Find where the given text appears and provide that cell's center as (x, y) coordinate. 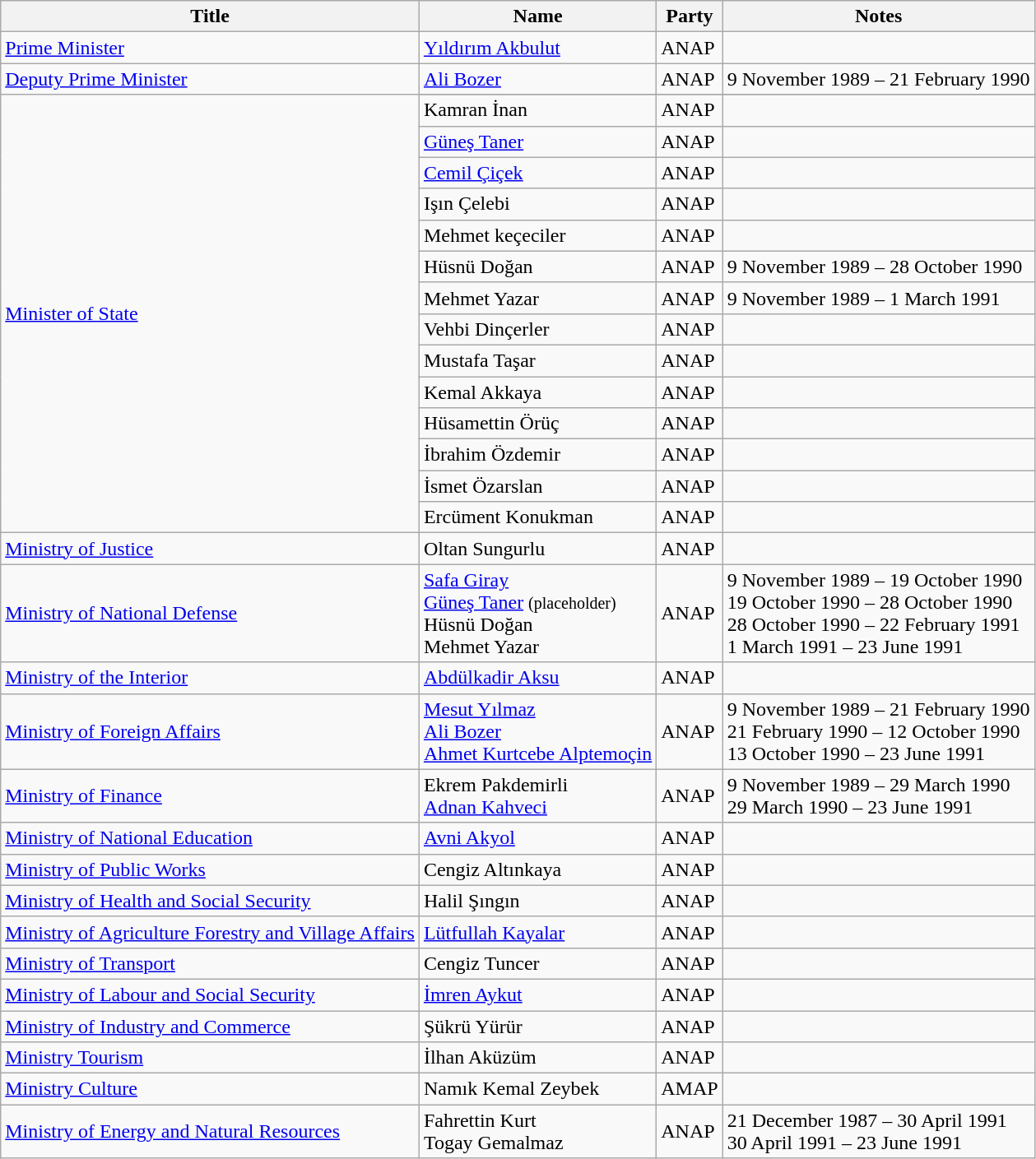
Ministry of Justice (211, 549)
Lütfullah Kayalar (537, 932)
İsmet Özarslan (537, 486)
Hüsnü Doğan (537, 267)
Ministry Tourism (211, 1058)
Name (537, 16)
Mehmet keçeciler (537, 235)
Avni Akyol (537, 838)
Ercüment Konukman (537, 517)
Cengiz Altınkaya (537, 869)
Party (690, 16)
Safa GirayGüneş Taner (placeholder)Hüsnü DoğanMehmet Yazar (537, 614)
Ministry of Industry and Commerce (211, 1026)
21 December 1987 – 30 April 199130 April 1991 – 23 June 1991 (879, 1132)
Mesut YılmazAli BozerAhmet Kurtcebe Alptemoçin (537, 731)
Namık Kemal Zeybek (537, 1089)
Ali Bozer (537, 79)
Ekrem PakdemirliAdnan Kahveci (537, 796)
9 November 1989 – 29 March 199029 March 1990 – 23 June 1991 (879, 796)
İlhan Aküzüm (537, 1058)
Halil Şıngın (537, 901)
9 November 1989 – 21 February 1990 (879, 79)
Cengiz Tuncer (537, 963)
Ministry of Labour and Social Security (211, 994)
Ministry of the Interior (211, 678)
Prime Minister (211, 48)
Mehmet Yazar (537, 298)
Fahrettin KurtTogay Gemalmaz (537, 1132)
Title (211, 16)
Kamran İnan (537, 110)
Deputy Prime Minister (211, 79)
Ministry of Foreign Affairs (211, 731)
9 November 1989 – 1 March 1991 (879, 298)
9 November 1989 – 19 October 1990 19 October 1990 – 28 October 1990 28 October 1990 – 22 February 1991 1 March 1991 – 23 June 1991 (879, 614)
Notes (879, 16)
Ministry of Public Works (211, 869)
Işın Çelebi (537, 204)
Abdülkadir Aksu (537, 678)
9 November 1989 – 21 February 199021 February 1990 – 12 October 199013 October 1990 – 23 June 1991 (879, 731)
Ministry of Transport (211, 963)
9 November 1989 – 28 October 1990 (879, 267)
Şükrü Yürür (537, 1026)
Yıldırım Akbulut (537, 48)
Güneş Taner (537, 141)
Ministry of National Defense (211, 614)
Ministry of Agriculture Forestry and Village Affairs (211, 932)
Minister of State (211, 314)
Ministry of National Education (211, 838)
Oltan Sungurlu (537, 549)
Ministry of Energy and Natural Resources (211, 1132)
Vehbi Dinçerler (537, 329)
Hüsamettin Örüç (537, 424)
Ministry of Finance (211, 796)
Mustafa Taşar (537, 360)
İbrahim Özdemir (537, 455)
Kemal Akkaya (537, 392)
Ministry of Health and Social Security (211, 901)
Ministry Culture (211, 1089)
AMAP (690, 1089)
Cemil Çiçek (537, 173)
İmren Aykut (537, 994)
